Determine the (X, Y) coordinate at the center of the cell enclosing the given text.  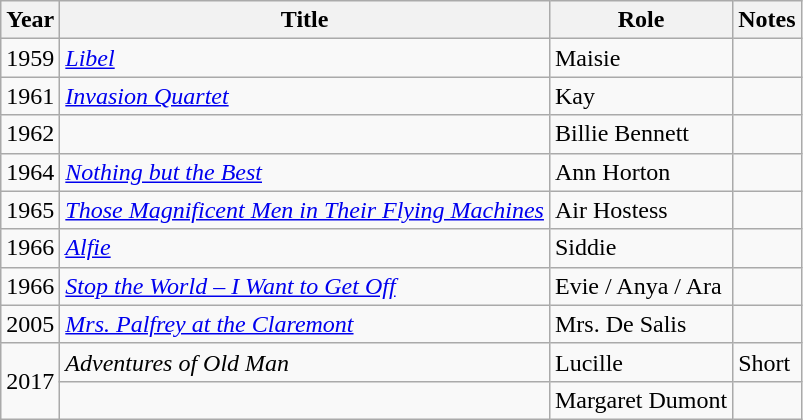
Role (640, 20)
Air Hostess (640, 210)
1964 (30, 172)
2017 (30, 381)
Billie Bennett (640, 134)
2005 (30, 324)
Those Magnificent Men in Their Flying Machines (305, 210)
Title (305, 20)
Evie / Anya / Ara (640, 286)
Nothing but the Best (305, 172)
Ann Horton (640, 172)
Margaret Dumont (640, 400)
1962 (30, 134)
Mrs. De Salis (640, 324)
Adventures of Old Man (305, 362)
Short (767, 362)
Lucille (640, 362)
Notes (767, 20)
1965 (30, 210)
Mrs. Palfrey at the Claremont (305, 324)
Libel (305, 58)
1961 (30, 96)
Maisie (640, 58)
Stop the World – I Want to Get Off (305, 286)
Invasion Quartet (305, 96)
Year (30, 20)
Siddie (640, 248)
1959 (30, 58)
Alfie (305, 248)
Kay (640, 96)
